Capture the cell that displays the provided text and extract its (X, Y) central coordinate. 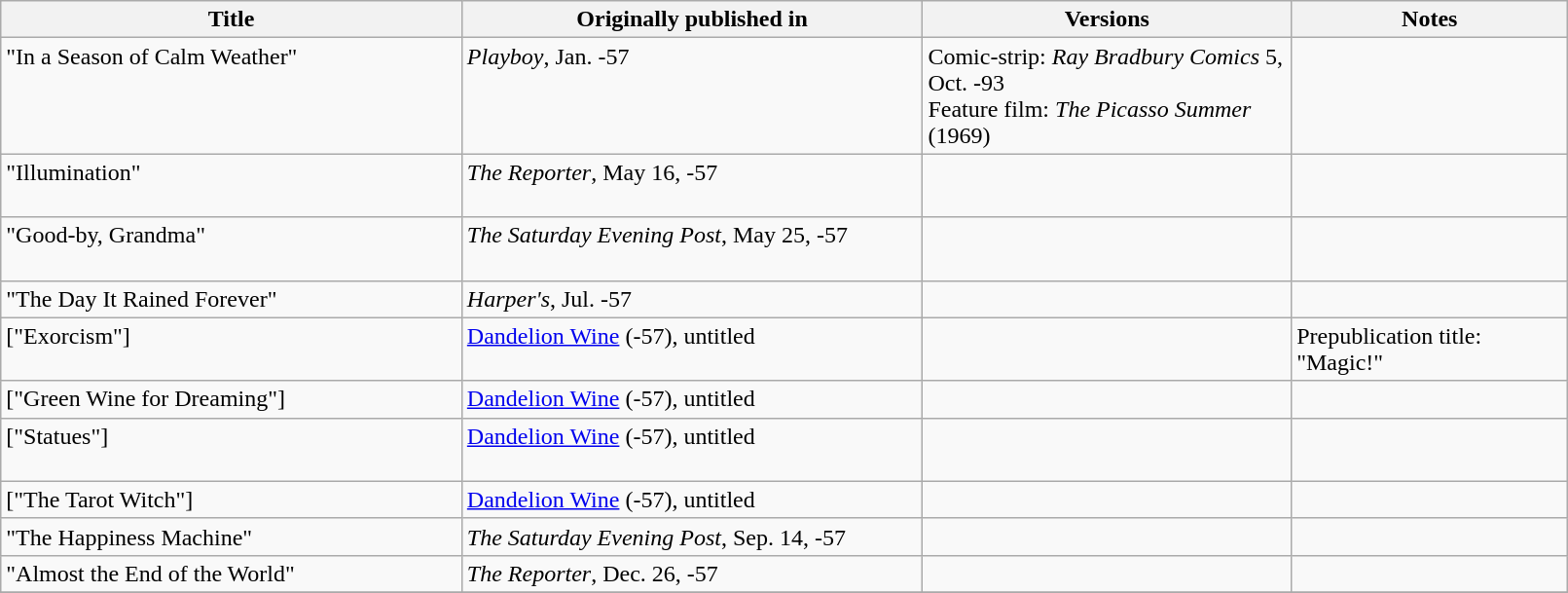
["The Tarot Witch"] (232, 500)
Title (232, 19)
Versions (1108, 19)
["Exorcism"] (232, 349)
"Illumination" (232, 185)
"The Happiness Machine" (232, 537)
Notes (1430, 19)
["Statues"] (232, 450)
"Good-by, Grandma" (232, 249)
["Green Wine for Dreaming"] (232, 399)
The Saturday Evening Post, May 25, -57 (692, 249)
Comic-strip: Ray Bradbury Comics 5, Oct. -93 Feature film: The Picasso Summer (1969) (1108, 95)
The Reporter, Dec. 26, -57 (692, 574)
The Reporter, May 16, -57 (692, 185)
Originally published in (692, 19)
Playboy, Jan. -57 (692, 95)
Harper's, Jul. -57 (692, 299)
"Almost the End of the World" (232, 574)
Prepublication title: "Magic!" (1430, 349)
The Saturday Evening Post, Sep. 14, -57 (692, 537)
"In a Season of Calm Weather" (232, 95)
"The Day It Rained Forever" (232, 299)
